Capture the cell that displays the provided text and extract its (X, Y) central coordinate. 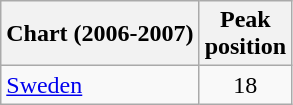
Peakposition (245, 34)
18 (245, 85)
Sweden (100, 85)
Chart (2006-2007) (100, 34)
